Scan for the cell matching the given text and deliver its (X, Y) coordinate at center. 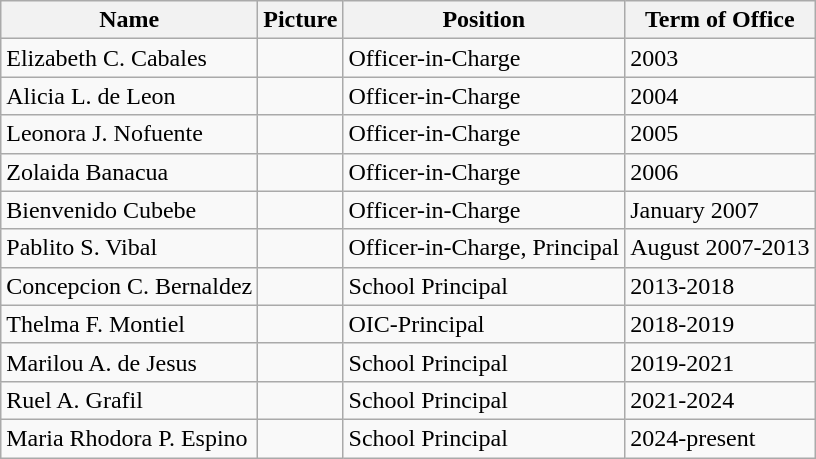
2006 (720, 172)
Zolaida Banacua (130, 172)
Position (484, 20)
2021-2024 (720, 400)
Leonora J. Nofuente (130, 134)
Term of Office (720, 20)
Bienvenido Cubebe (130, 210)
Marilou A. de Jesus (130, 362)
Name (130, 20)
Maria Rhodora P. Espino (130, 438)
August 2007-2013 (720, 248)
Officer-in-Charge, Principal (484, 248)
Concepcion C. Bernaldez (130, 286)
Picture (300, 20)
2019-2021 (720, 362)
2024-present (720, 438)
Elizabeth C. Cabales (130, 58)
Pablito S. Vibal (130, 248)
Alicia L. de Leon (130, 96)
OIC-Principal (484, 324)
January 2007 (720, 210)
2005 (720, 134)
2018-2019 (720, 324)
2004 (720, 96)
Ruel A. Grafil (130, 400)
Thelma F. Montiel (130, 324)
2013-2018 (720, 286)
2003 (720, 58)
